Identify which cell holds the provided text, then report its (x, y) central coordinate. 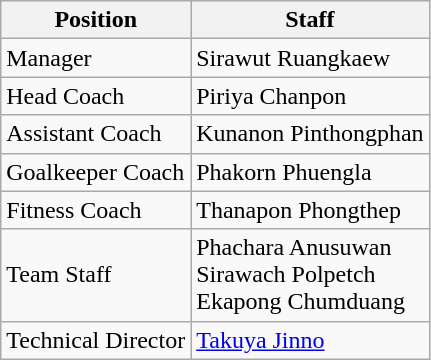
Goalkeeper Coach (96, 172)
Phachara Anusuwan Sirawach Polpetch Ekapong Chumduang (310, 275)
Phakorn Phuengla (310, 172)
Position (96, 20)
Assistant Coach (96, 134)
Piriya Chanpon (310, 96)
Technical Director (96, 340)
Takuya Jinno (310, 340)
Manager (96, 58)
Fitness Coach (96, 210)
Thanapon Phongthep (310, 210)
Head Coach (96, 96)
Staff (310, 20)
Team Staff (96, 275)
Sirawut Ruangkaew (310, 58)
Kunanon Pinthongphan (310, 134)
